Return (X, Y) of the center of cell containing provided text 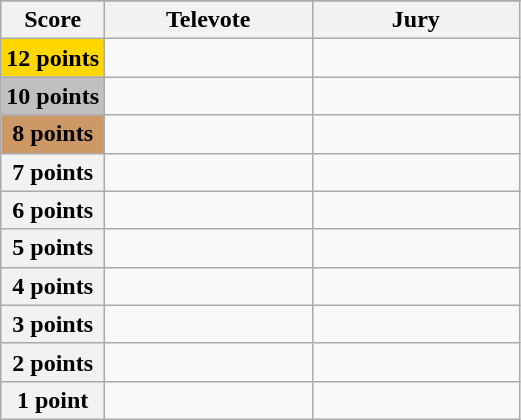
3 points (53, 324)
7 points (53, 172)
4 points (53, 286)
6 points (53, 210)
8 points (53, 134)
2 points (53, 362)
5 points (53, 248)
1 point (53, 400)
10 points (53, 96)
Score (53, 20)
Jury (416, 20)
12 points (53, 58)
Televote (209, 20)
